Identify which cell holds the provided text, then report its (X, Y) central coordinate. 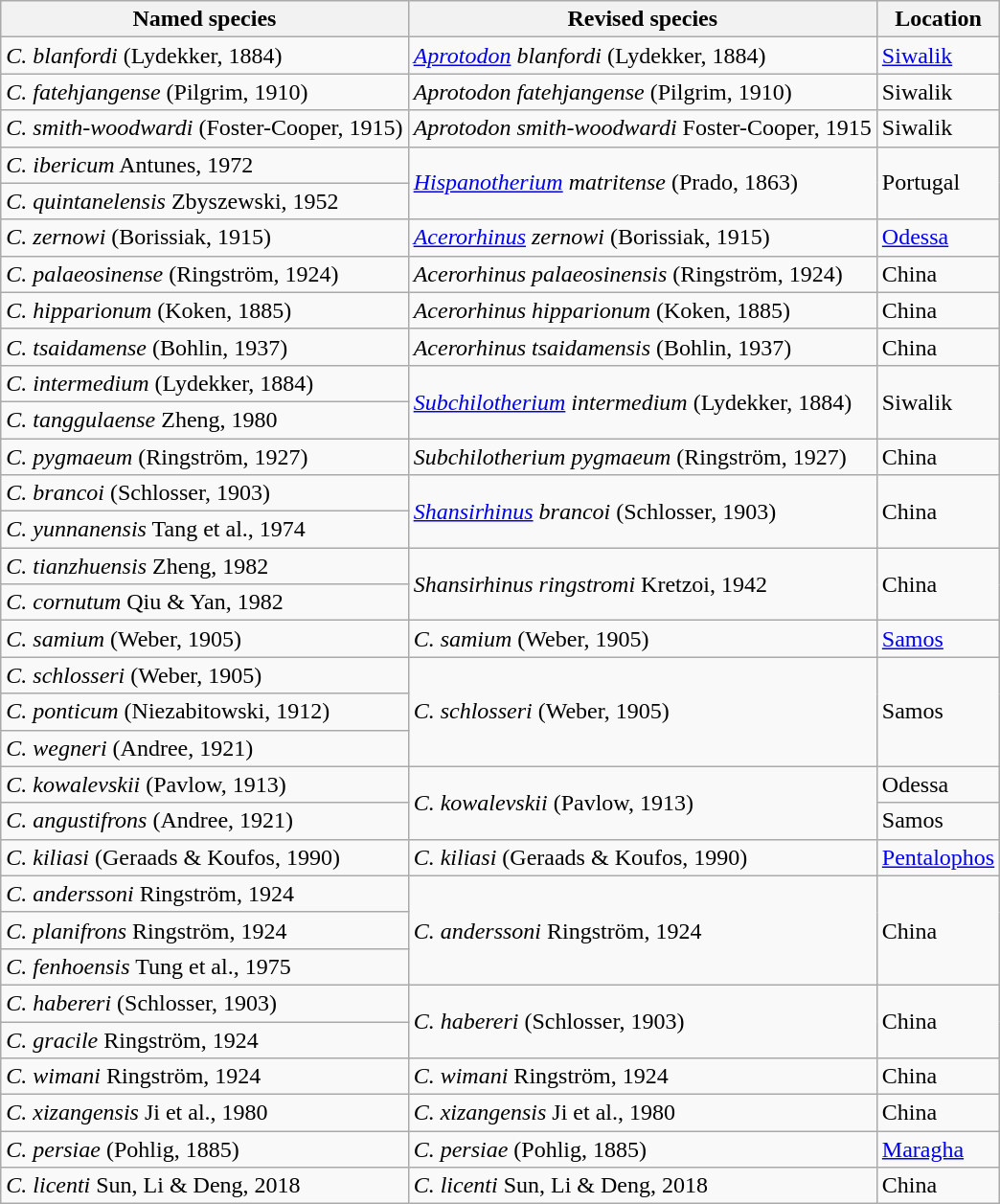
Maragha (938, 1149)
C. zernowi (Borissiak, 1915) (205, 238)
Portugal (938, 183)
Revised species (642, 19)
C. wegneri (Andree, 1921) (205, 748)
C. palaeosinense (Ringström, 1924) (205, 274)
C. angustifrons (Andree, 1921) (205, 821)
Location (938, 19)
Named species (205, 19)
Aprotodon fatehjangense (Pilgrim, 1910) (642, 92)
C. yunnanensis Tang et al., 1974 (205, 530)
Acerorhinus tsaidamensis (Bohlin, 1937) (642, 347)
C. gracile Ringström, 1924 (205, 1039)
Acerorhinus hipparionum (Koken, 1885) (642, 310)
C. smith-woodwardi (Foster-Cooper, 1915) (205, 128)
Acerorhinus palaeosinensis (Ringström, 1924) (642, 274)
C. pygmaeum (Ringström, 1927) (205, 457)
C. tianzhuensis Zheng, 1982 (205, 566)
C. planifrons Ringström, 1924 (205, 930)
C. cornutum Qiu & Yan, 1982 (205, 602)
C. intermedium (Lydekker, 1884) (205, 383)
C. quintanelensis Zbyszewski, 1952 (205, 201)
Hispanotherium matritense (Prado, 1863) (642, 183)
Aprotodon blanfordi (Lydekker, 1884) (642, 56)
C. tsaidamense (Bohlin, 1937) (205, 347)
C. blanfordi (Lydekker, 1884) (205, 56)
C. tanggulaense Zheng, 1980 (205, 420)
Shansirhinus ringstromi Kretzoi, 1942 (642, 584)
C. fatehjangense (Pilgrim, 1910) (205, 92)
C. fenhoensis Tung et al., 1975 (205, 966)
C. ponticum (Niezabitowski, 1912) (205, 712)
Pentalophos (938, 857)
Subchilotherium intermedium (Lydekker, 1884) (642, 401)
Acerorhinus zernowi (Borissiak, 1915) (642, 238)
Subchilotherium pygmaeum (Ringström, 1927) (642, 457)
C. ibericum Antunes, 1972 (205, 165)
Shansirhinus brancoi (Schlosser, 1903) (642, 511)
C. hipparionum (Koken, 1885) (205, 310)
C. brancoi (Schlosser, 1903) (205, 493)
Aprotodon smith-woodwardi Foster-Cooper, 1915 (642, 128)
